Return the (X, Y) coordinate for the center point of the cell that contains the specified text.  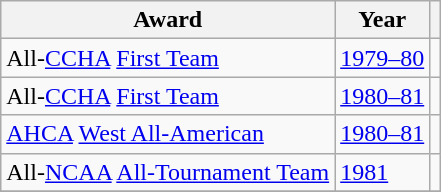
AHCA West All-American (168, 134)
1981 (382, 172)
Year (382, 20)
Award (168, 20)
All-NCAA All-Tournament Team (168, 172)
1979–80 (382, 58)
